Scan for the cell matching the given text and deliver its [X, Y] coordinate at center. 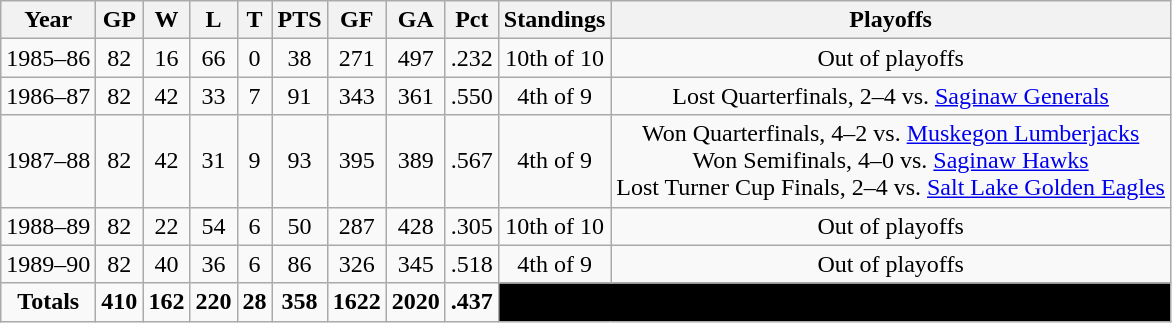
Playoffs [891, 20]
.550 [472, 96]
497 [416, 58]
9 [254, 161]
1986–87 [48, 96]
66 [214, 58]
38 [300, 58]
Won Quarterfinals, 4–2 vs. Muskegon LumberjacksWon Semifinals, 4–0 vs. Saginaw HawksLost Turner Cup Finals, 2–4 vs. Salt Lake Golden Eagles [891, 161]
326 [356, 264]
91 [300, 96]
PTS [300, 20]
343 [356, 96]
1985–86 [48, 58]
1988–89 [48, 226]
W [166, 20]
2020 [416, 302]
.437 [472, 302]
361 [416, 96]
GP [120, 20]
1987–88 [48, 161]
54 [214, 226]
7 [254, 96]
Standings [554, 20]
28 [254, 302]
50 [300, 226]
271 [356, 58]
33 [214, 96]
1622 [356, 302]
T [254, 20]
.518 [472, 264]
36 [214, 264]
287 [356, 226]
L [214, 20]
389 [416, 161]
162 [166, 302]
410 [120, 302]
GF [356, 20]
.232 [472, 58]
.305 [472, 226]
86 [300, 264]
1989–90 [48, 264]
Pct [472, 20]
0 [254, 58]
40 [166, 264]
395 [356, 161]
GA [416, 20]
Lost Quarterfinals, 2–4 vs. Saginaw Generals [891, 96]
16 [166, 58]
Year [48, 20]
220 [214, 302]
358 [300, 302]
93 [300, 161]
Totals [48, 302]
22 [166, 226]
345 [416, 264]
.567 [472, 161]
31 [214, 161]
428 [416, 226]
